Locate the cell with the specified text and output its (X, Y) center coordinate. 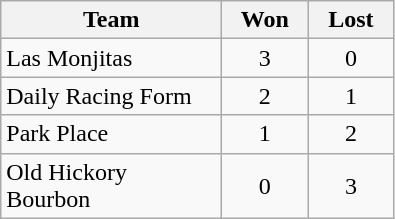
Old Hickory Bourbon (112, 186)
Park Place (112, 134)
Team (112, 20)
Las Monjitas (112, 58)
Won (265, 20)
Lost (351, 20)
Daily Racing Form (112, 96)
